Find where the given text appears and provide that cell's center as [x, y] coordinate. 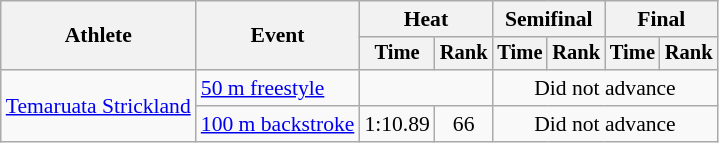
Semifinal [548, 19]
1:10.89 [396, 124]
Athlete [98, 36]
100 m backstroke [278, 124]
Event [278, 36]
Heat [426, 19]
Final [661, 19]
Temaruata Strickland [98, 106]
50 m freestyle [278, 88]
66 [464, 124]
